Determine the (X, Y) coordinate at the center of the cell enclosing the given text.  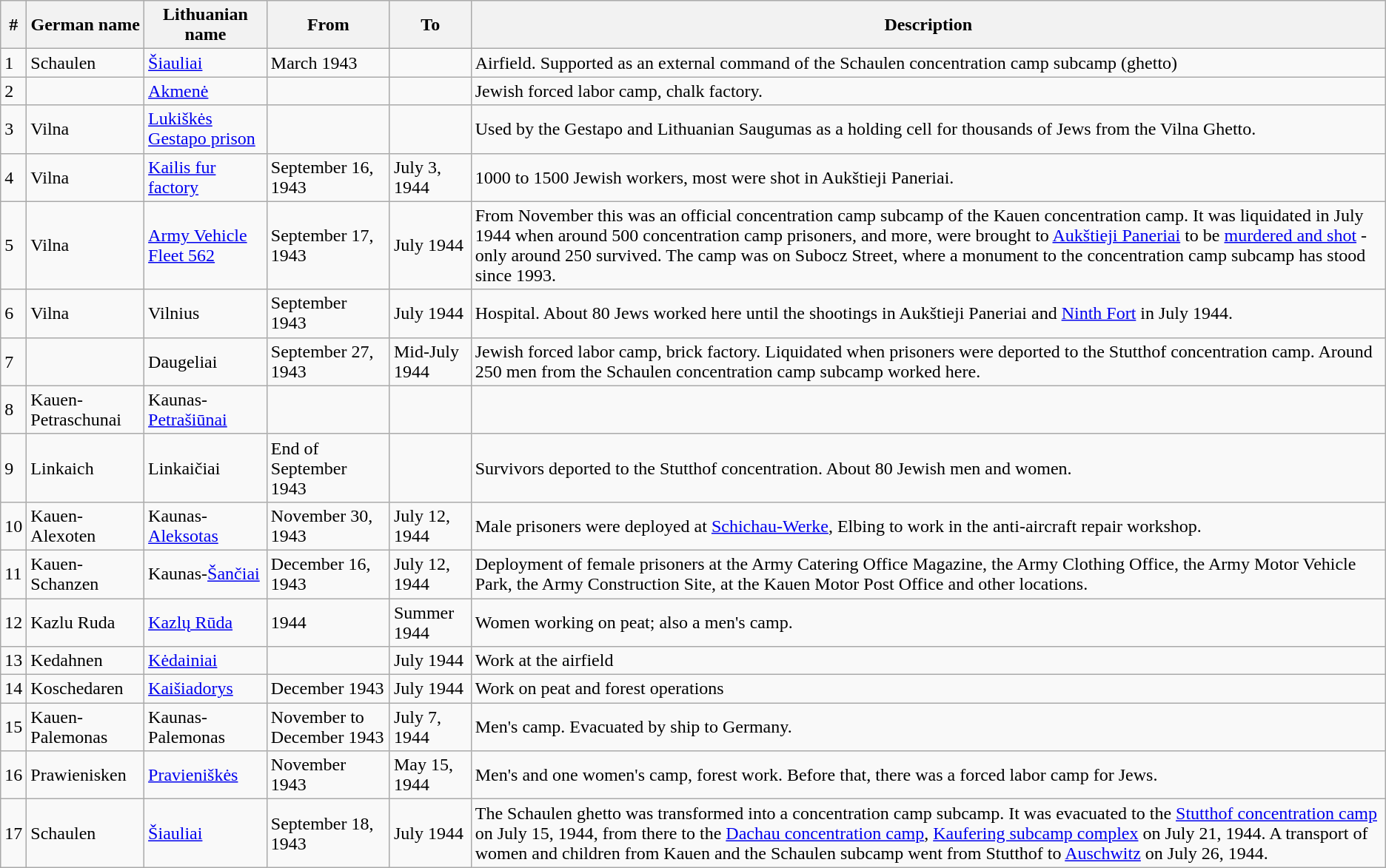
Used by the Gestapo and Lithuanian Saugumas as a holding cell for thousands of Jews from the Vilna Ghetto. (928, 129)
Lithuanian name (206, 25)
Pravieniškės (206, 776)
Vilnius (206, 314)
6 (13, 314)
Kaunas-Aleksotas (206, 525)
12 (13, 622)
1 (13, 63)
15 (13, 727)
Kaunas-Palemonas (206, 727)
1944 (328, 622)
Description (928, 25)
September 1943 (328, 314)
17 (13, 833)
4 (13, 178)
3 (13, 129)
Women working on peat; also a men's camp. (928, 622)
July 3, 1944 (430, 178)
Akmenė (206, 91)
Kauen-Alexoten (86, 525)
Linkaich (86, 468)
Work at the airfield (928, 661)
Kedahnen (86, 661)
Kazlų Rūda (206, 622)
Kaišiadorys (206, 689)
September 27, 1943 (328, 361)
September 17, 1943 (328, 246)
13 (13, 661)
Kaunas-Šančiai (206, 574)
9 (13, 468)
Daugeliai (206, 361)
Kauen-Schanzen (86, 574)
Men's camp. Evacuated by ship to Germany. (928, 727)
Linkaičiai (206, 468)
5 (13, 246)
7 (13, 361)
16 (13, 776)
November 30, 1943 (328, 525)
May 15, 1944 (430, 776)
Male prisoners were deployed at Schichau-Werke, Elbing to work in the anti-aircraft repair workshop. (928, 525)
Koschedaren (86, 689)
10 (13, 525)
11 (13, 574)
Summer 1944 (430, 622)
From (328, 25)
Lukiškės Gestapo prison (206, 129)
December 1943 (328, 689)
Kėdainiai (206, 661)
Men's and one women's camp, forest work. Before that, there was a forced labor camp for Jews. (928, 776)
November 1943 (328, 776)
Kauen-Palemonas (86, 727)
March 1943 (328, 63)
Prawienisken (86, 776)
Kazlu Ruda (86, 622)
Survivors deported to the Stutthof concentration. About 80 Jewish men and women. (928, 468)
Jewish forced labor camp, chalk factory. (928, 91)
Kauen-Petraschunai (86, 410)
Kaunas-Petrašiūnai (206, 410)
Kailis fur factory (206, 178)
1000 to 1500 Jewish workers, most were shot in Aukštieji Paneriai. (928, 178)
Hospital. About 80 Jews worked here until the shootings in Aukštieji Paneriai and Ninth Fort in July 1944. (928, 314)
German name (86, 25)
Work on peat and forest operations (928, 689)
Mid-July 1944 (430, 361)
Army Vehicle Fleet 562 (206, 246)
December 16, 1943 (328, 574)
July 7, 1944 (430, 727)
# (13, 25)
8 (13, 410)
September 16, 1943 (328, 178)
September 18, 1943 (328, 833)
End of September 1943 (328, 468)
14 (13, 689)
Airfield. Supported as an external command of the Schaulen concentration camp subcamp (ghetto) (928, 63)
To (430, 25)
November to December 1943 (328, 727)
2 (13, 91)
